Detect which cell encompasses the target text, then output its [x, y] center coordinate. 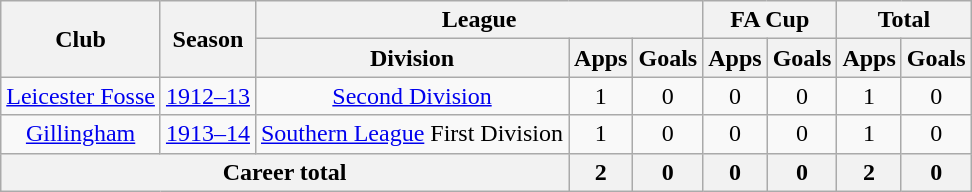
Total [904, 20]
Career total [285, 172]
Second Division [412, 96]
Leicester Fosse [81, 96]
League [478, 20]
Club [81, 39]
1913–14 [208, 134]
Southern League First Division [412, 134]
Gillingham [81, 134]
1912–13 [208, 96]
Season [208, 39]
FA Cup [770, 20]
Division [412, 58]
